Determine the (X, Y) coordinate at the center of the cell enclosing the given text.  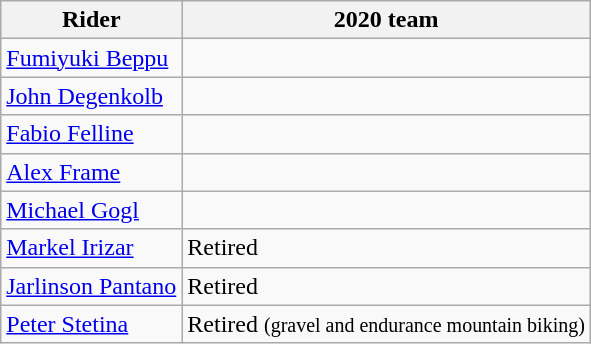
John Degenkolb (92, 96)
Jarlinson Pantano (92, 286)
Fabio Felline (92, 134)
Alex Frame (92, 172)
Fumiyuki Beppu (92, 58)
Michael Gogl (92, 210)
Peter Stetina (92, 324)
Rider (92, 20)
Markel Irizar (92, 248)
2020 team (386, 20)
Retired (gravel and endurance mountain biking) (386, 324)
